Return the (x, y) coordinate for the center point of the cell that contains the specified text.  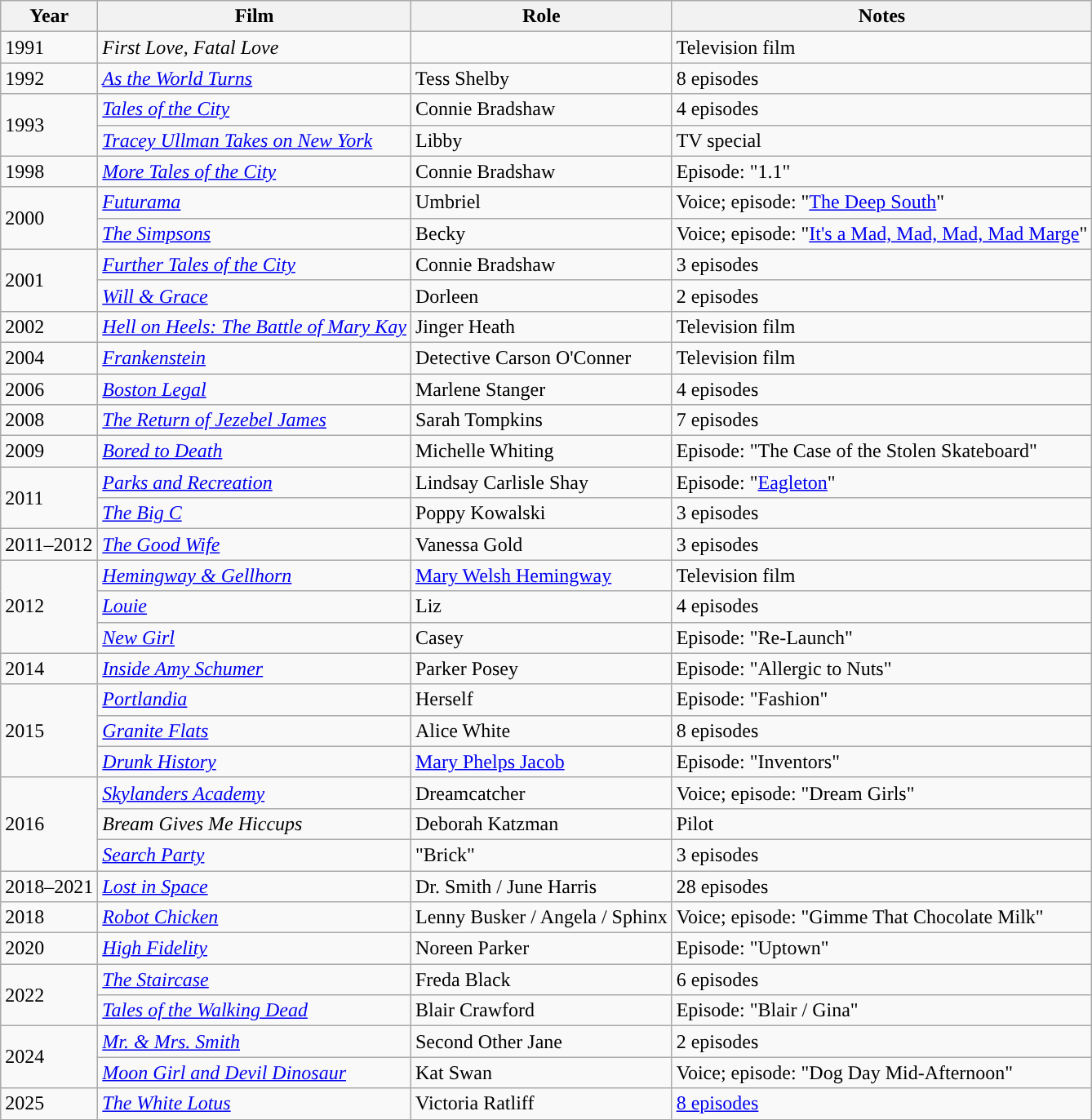
Boston Legal (255, 389)
Granite Flats (255, 731)
Louie (255, 607)
2012 (49, 607)
As the World Turns (255, 78)
Pilot (881, 824)
2008 (49, 420)
Tracey Ullman Takes on New York (255, 140)
"Brick" (541, 855)
Victoria Ratliff (541, 1104)
Kat Swan (541, 1073)
Deborah Katzman (541, 824)
High Fidelity (255, 949)
The Simpsons (255, 233)
2016 (49, 824)
2011–2012 (49, 544)
Alice White (541, 731)
Freda Black (541, 980)
Voice; episode: "It's a Mad, Mad, Mad, Mad Marge" (881, 233)
More Tales of the City (255, 171)
Voice; episode: "Dream Girls" (881, 793)
Blair Crawford (541, 1011)
Inside Amy Schumer (255, 669)
2014 (49, 669)
2018 (49, 918)
Marlene Stanger (541, 389)
Lenny Busker / Angela / Sphinx (541, 918)
Moon Girl and Devil Dinosaur (255, 1073)
7 episodes (881, 420)
The Return of Jezebel James (255, 420)
The Big C (255, 513)
2022 (49, 995)
Episode: "Eagleton" (881, 482)
Parker Posey (541, 669)
2001 (49, 280)
Sarah Tompkins (541, 420)
Episode: "The Case of the Stolen Skateboard" (881, 451)
Episode: "Fashion" (881, 700)
The White Lotus (255, 1104)
Drunk History (255, 762)
Tess Shelby (541, 78)
2025 (49, 1104)
Poppy Kowalski (541, 513)
2024 (49, 1057)
Episode: "Allergic to Nuts" (881, 669)
Will & Grace (255, 296)
Search Party (255, 855)
1993 (49, 125)
Episode: "Uptown" (881, 949)
Episode: "Blair / Gina" (881, 1011)
Herself (541, 700)
2002 (49, 327)
Second Other Jane (541, 1042)
Mr. & Mrs. Smith (255, 1042)
Hemingway & Gellhorn (255, 576)
Year (49, 16)
Skylanders Academy (255, 793)
2020 (49, 949)
1992 (49, 78)
Libby (541, 140)
Hell on Heels: The Battle of Mary Kay (255, 327)
Dorleen (541, 296)
Lost in Space (255, 886)
2018–2021 (49, 886)
Dr. Smith / June Harris (541, 886)
Liz (541, 607)
2004 (49, 358)
New Girl (255, 638)
Michelle Whiting (541, 451)
The Good Wife (255, 544)
6 episodes (881, 980)
Episode: "1.1" (881, 171)
Umbriel (541, 202)
Noreen Parker (541, 949)
Becky (541, 233)
Jinger Heath (541, 327)
2009 (49, 451)
TV special (881, 140)
2015 (49, 731)
1991 (49, 47)
First Love, Fatal Love (255, 47)
Voice; episode: "Gimme That Chocolate Milk" (881, 918)
Mary Welsh Hemingway (541, 576)
Bream Gives Me Hiccups (255, 824)
Episode: "Inventors" (881, 762)
Notes (881, 16)
Vanessa Gold (541, 544)
Voice; episode: "Dog Day Mid-Afternoon" (881, 1073)
Tales of the Walking Dead (255, 1011)
Detective Carson O'Conner (541, 358)
Further Tales of the City (255, 264)
Voice; episode: "The Deep South" (881, 202)
Casey (541, 638)
2006 (49, 389)
Lindsay Carlisle Shay (541, 482)
28 episodes (881, 886)
Frankenstein (255, 358)
Bored to Death (255, 451)
1998 (49, 171)
2000 (49, 218)
The Staircase (255, 980)
Portlandia (255, 700)
2011 (49, 498)
Role (541, 16)
Futurama (255, 202)
Film (255, 16)
Robot Chicken (255, 918)
Dreamcatcher (541, 793)
Parks and Recreation (255, 482)
Tales of the City (255, 109)
Episode: "Re-Launch" (881, 638)
Mary Phelps Jacob (541, 762)
